Return the [X, Y] coordinate for the center point of the cell that contains the specified text.  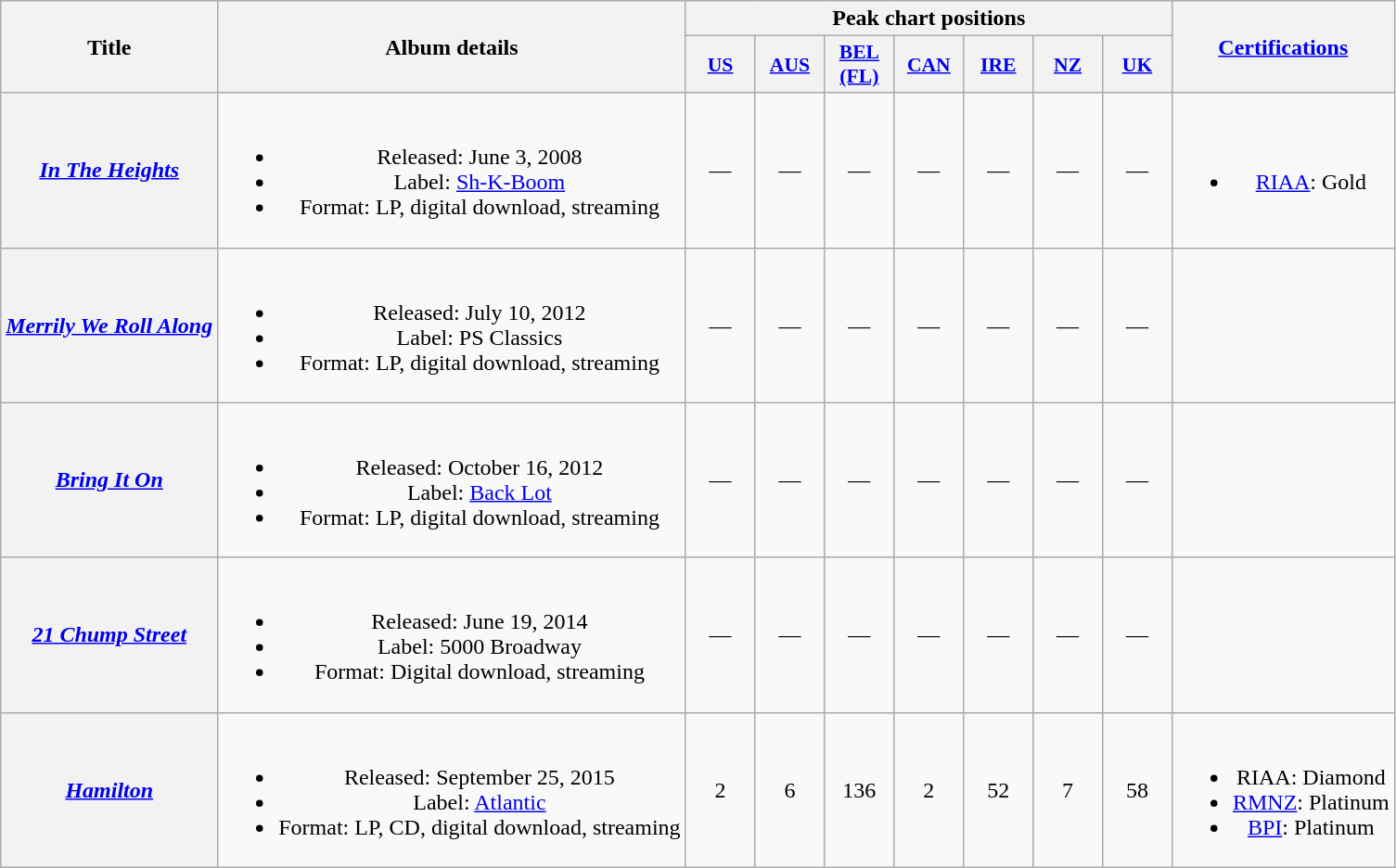
21 Chump Street [109, 634]
52 [998, 790]
NZ [1069, 65]
Certifications [1283, 46]
Title [109, 46]
CAN [929, 65]
BEL(FL) [859, 65]
Bring It On [109, 480]
Merrily We Roll Along [109, 325]
Released: September 25, 2015Label: AtlanticFormat: LP, CD, digital download, streaming [452, 790]
Released: June 3, 2008Label: Sh-K-BoomFormat: LP, digital download, streaming [452, 171]
UK [1137, 65]
58 [1137, 790]
7 [1069, 790]
Released: October 16, 2012Label: Back LotFormat: LP, digital download, streaming [452, 480]
Hamilton [109, 790]
Released: June 19, 2014Label: 5000 BroadwayFormat: Digital download, streaming [452, 634]
Peak chart positions [929, 19]
In The Heights [109, 171]
RIAA: Gold [1283, 171]
US [720, 65]
136 [859, 790]
Released: July 10, 2012Label: PS ClassicsFormat: LP, digital download, streaming [452, 325]
6 [790, 790]
IRE [998, 65]
RIAA: DiamondRMNZ: PlatinumBPI: Platinum [1283, 790]
Album details [452, 46]
AUS [790, 65]
